Scan for the cell matching the given text and deliver its [X, Y] coordinate at center. 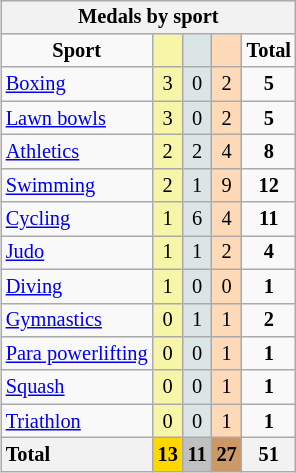
Sport [77, 51]
Triathlon [77, 421]
Cycling [77, 219]
Lawn bowls [77, 118]
Athletics [77, 152]
Diving [77, 286]
Squash [77, 387]
Para powerlifting [77, 354]
12 [269, 185]
51 [269, 455]
Judo [77, 253]
13 [168, 455]
Medals by sport [148, 17]
8 [269, 152]
27 [227, 455]
6 [198, 219]
9 [227, 185]
Swimming [77, 185]
Gymnastics [77, 320]
Boxing [77, 84]
